Scan for the cell matching the given text and deliver its [X, Y] coordinate at center. 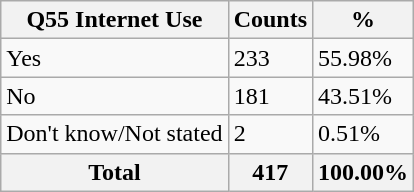
Total [114, 172]
181 [270, 96]
55.98% [364, 58]
Counts [270, 20]
417 [270, 172]
% [364, 20]
No [114, 96]
43.51% [364, 96]
Yes [114, 58]
233 [270, 58]
100.00% [364, 172]
2 [270, 134]
Don't know/Not stated [114, 134]
Q55 Internet Use [114, 20]
0.51% [364, 134]
